Extract the [X, Y] coordinate from the center of the cell holding the provided text.  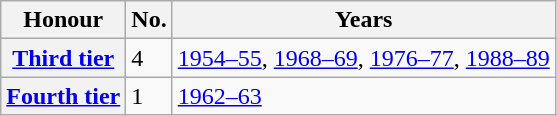
Fourth tier [64, 96]
1962–63 [364, 96]
Third tier [64, 58]
1954–55, 1968–69, 1976–77, 1988–89 [364, 58]
4 [149, 58]
Years [364, 20]
Honour [64, 20]
No. [149, 20]
1 [149, 96]
